Scan for the cell matching the given text and deliver its (X, Y) coordinate at center. 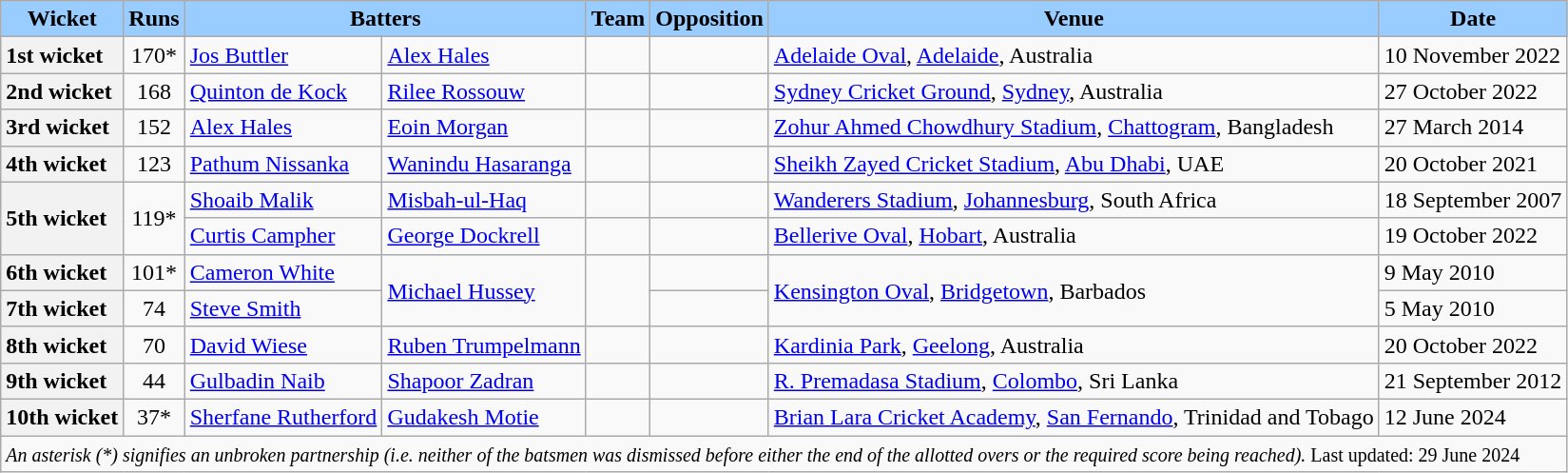
27 October 2022 (1473, 91)
7th wicket (63, 308)
Adelaide Oval, Adelaide, Australia (1074, 55)
Wanindu Hasaranga (484, 164)
Runs (154, 19)
Wicket (63, 19)
Sherfane Rutherford (283, 417)
Venue (1074, 19)
21 September 2012 (1473, 381)
5th wicket (63, 218)
12 June 2024 (1473, 417)
Zohur Ahmed Chowdhury Stadium, Chattogram, Bangladesh (1074, 128)
5 May 2010 (1473, 308)
David Wiese (283, 345)
R. Premadasa Stadium, Colombo, Sri Lanka (1074, 381)
Bellerive Oval, Hobart, Australia (1074, 236)
10th wicket (63, 417)
Pathum Nissanka (283, 164)
168 (154, 91)
10 November 2022 (1473, 55)
Curtis Campher (283, 236)
Cameron White (283, 272)
Jos Buttler (283, 55)
Batters (385, 19)
Kardinia Park, Geelong, Australia (1074, 345)
152 (154, 128)
170* (154, 55)
Misbah-ul-Haq (484, 200)
9 May 2010 (1473, 272)
19 October 2022 (1473, 236)
Eoin Morgan (484, 128)
Rilee Rossouw (484, 91)
Steve Smith (283, 308)
70 (154, 345)
101* (154, 272)
Brian Lara Cricket Academy, San Fernando, Trinidad and Tobago (1074, 417)
8th wicket (63, 345)
Gudakesh Motie (484, 417)
4th wicket (63, 164)
Shoaib Malik (283, 200)
Opposition (709, 19)
6th wicket (63, 272)
1st wicket (63, 55)
2nd wicket (63, 91)
9th wicket (63, 381)
20 October 2022 (1473, 345)
20 October 2021 (1473, 164)
Shapoor Zadran (484, 381)
123 (154, 164)
27 March 2014 (1473, 128)
37* (154, 417)
Date (1473, 19)
18 September 2007 (1473, 200)
Sheikh Zayed Cricket Stadium, Abu Dhabi, UAE (1074, 164)
119* (154, 218)
Sydney Cricket Ground, Sydney, Australia (1074, 91)
Wanderers Stadium, Johannesburg, South Africa (1074, 200)
44 (154, 381)
Kensington Oval, Bridgetown, Barbados (1074, 290)
3rd wicket (63, 128)
74 (154, 308)
Quinton de Kock (283, 91)
George Dockrell (484, 236)
Gulbadin Naib (283, 381)
Ruben Trumpelmann (484, 345)
Team (618, 19)
Michael Hussey (484, 290)
